Determine the (X, Y) coordinate at the center of the cell enclosing the given text.  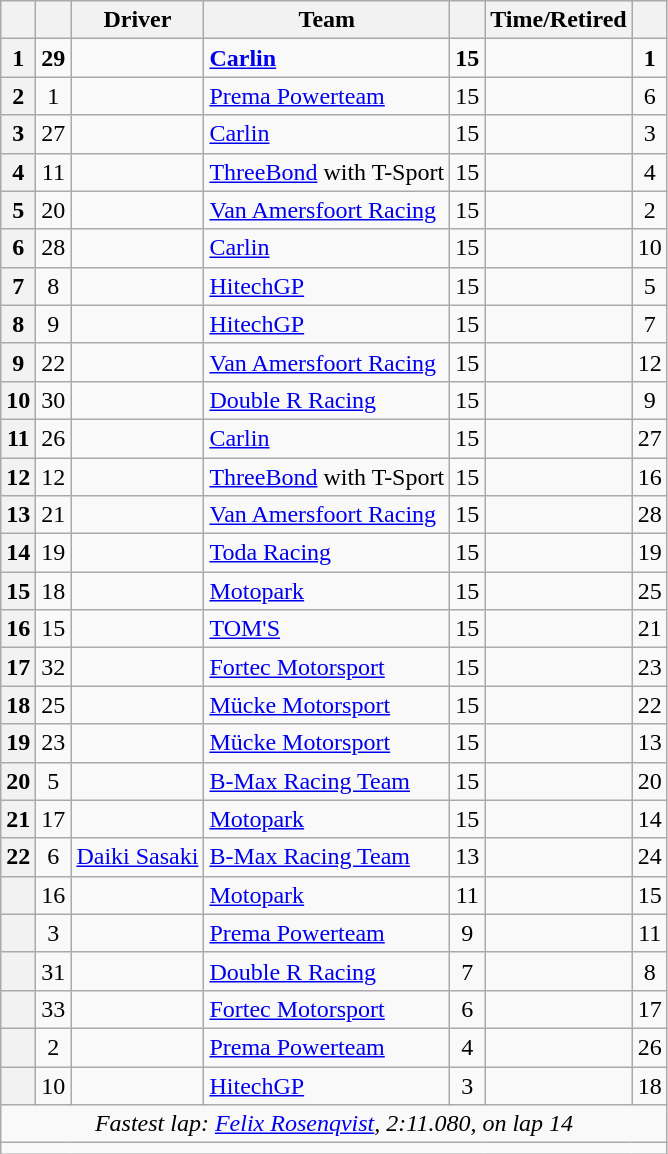
Fastest lap: Felix Rosenqvist, 2:11.080, on lap 14 (334, 1124)
33 (54, 1009)
31 (54, 971)
TOM'S (327, 629)
29 (54, 58)
Time/Retired (558, 20)
32 (54, 667)
Team (327, 20)
Daiki Sasaki (138, 857)
Toda Racing (327, 553)
30 (54, 400)
24 (650, 857)
Driver (138, 20)
